Return (x, y) of the center of cell containing provided text 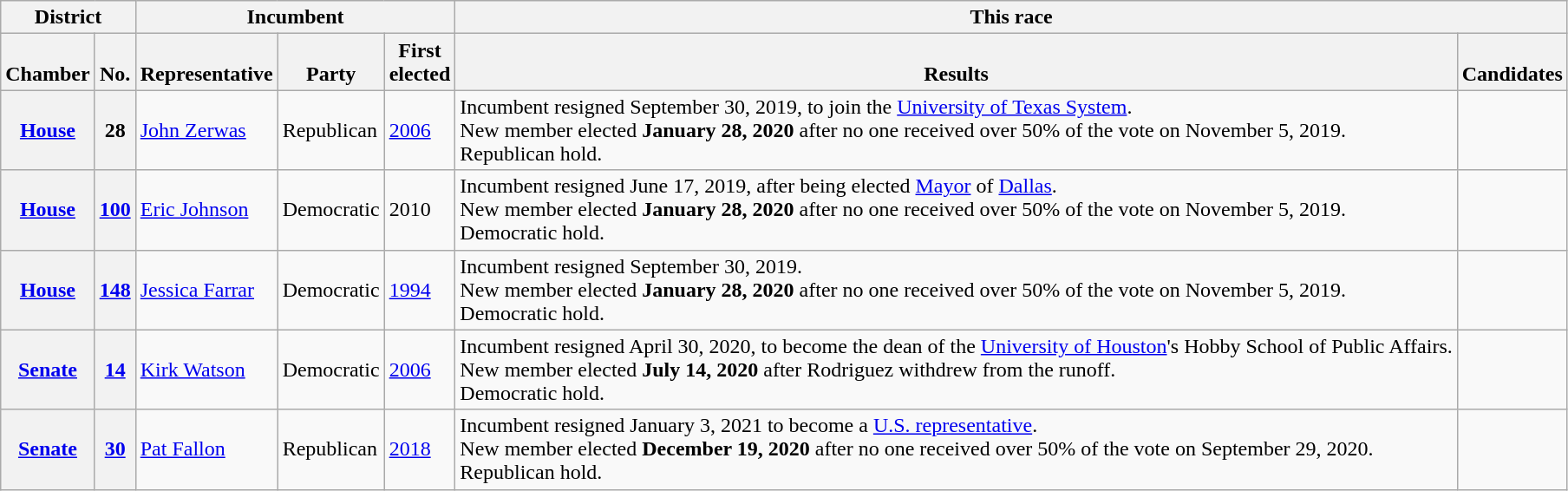
14 (114, 370)
Kirk Watson (206, 370)
Chamber (48, 62)
John Zerwas (206, 130)
2018 (420, 449)
148 (114, 290)
Jessica Farrar (206, 290)
30 (114, 449)
Pat Fallon (206, 449)
District (68, 17)
Eric Johnson (206, 210)
Firstelected (420, 62)
This race (1011, 17)
28 (114, 130)
2010 (420, 210)
100 (114, 210)
Party (331, 62)
1994 (420, 290)
Candidates (1512, 62)
Representative (206, 62)
No. (114, 62)
Results (956, 62)
Incumbent (295, 17)
